Return (x, y) of the center of cell containing provided text 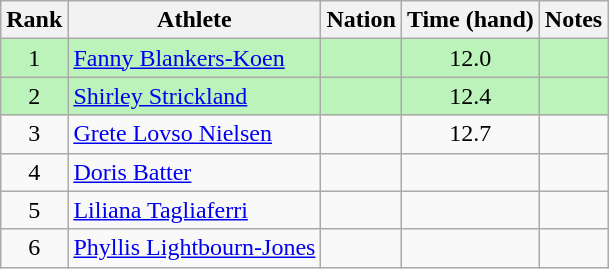
Nation (361, 20)
Phyllis Lightbourn-Jones (194, 248)
6 (34, 248)
Rank (34, 20)
12.7 (470, 134)
Grete Lovso Nielsen (194, 134)
1 (34, 58)
2 (34, 96)
Notes (573, 20)
12.4 (470, 96)
12.0 (470, 58)
4 (34, 172)
Athlete (194, 20)
Shirley Strickland (194, 96)
Time (hand) (470, 20)
Doris Batter (194, 172)
5 (34, 210)
Fanny Blankers-Koen (194, 58)
3 (34, 134)
Liliana Tagliaferri (194, 210)
